Identify which cell holds the provided text, then report its (X, Y) central coordinate. 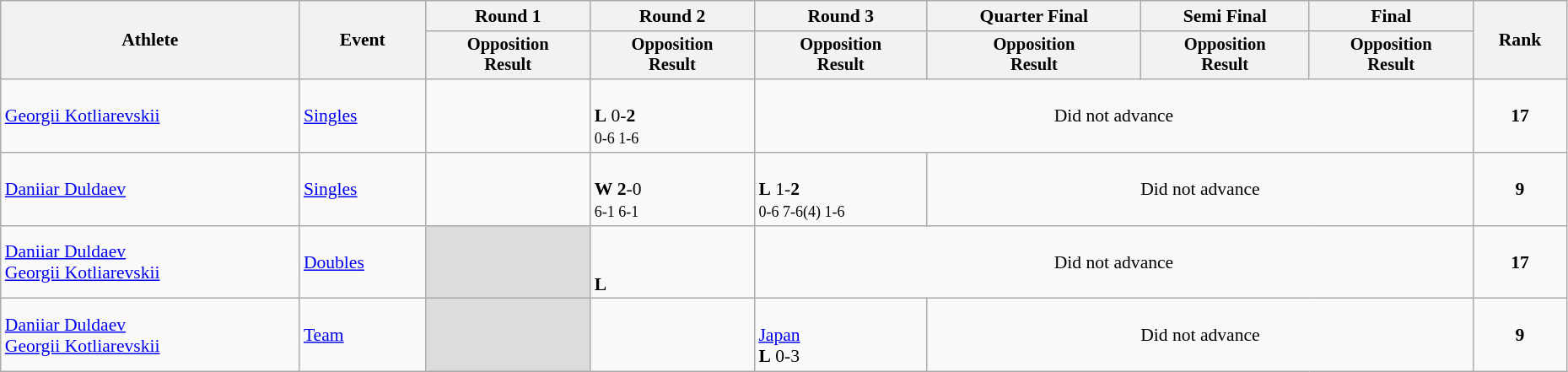
Event (363, 40)
L (673, 263)
Rank (1520, 40)
Round 2 (673, 16)
Team (363, 336)
Doubles (363, 263)
Georgii Kotliarevskii (150, 116)
Athlete (150, 40)
Semi Final (1225, 16)
Final (1392, 16)
Round 3 (840, 16)
JapanL 0-3 (840, 336)
Quarter Final (1034, 16)
L 0-20-6 1-6 (673, 116)
L 1-20-6 7-6(4) 1-6 (840, 189)
Round 1 (508, 16)
Daniiar Duldaev (150, 189)
W 2-06-1 6-1 (673, 189)
